Detect which cell encompasses the target text, then output its (X, Y) center coordinate. 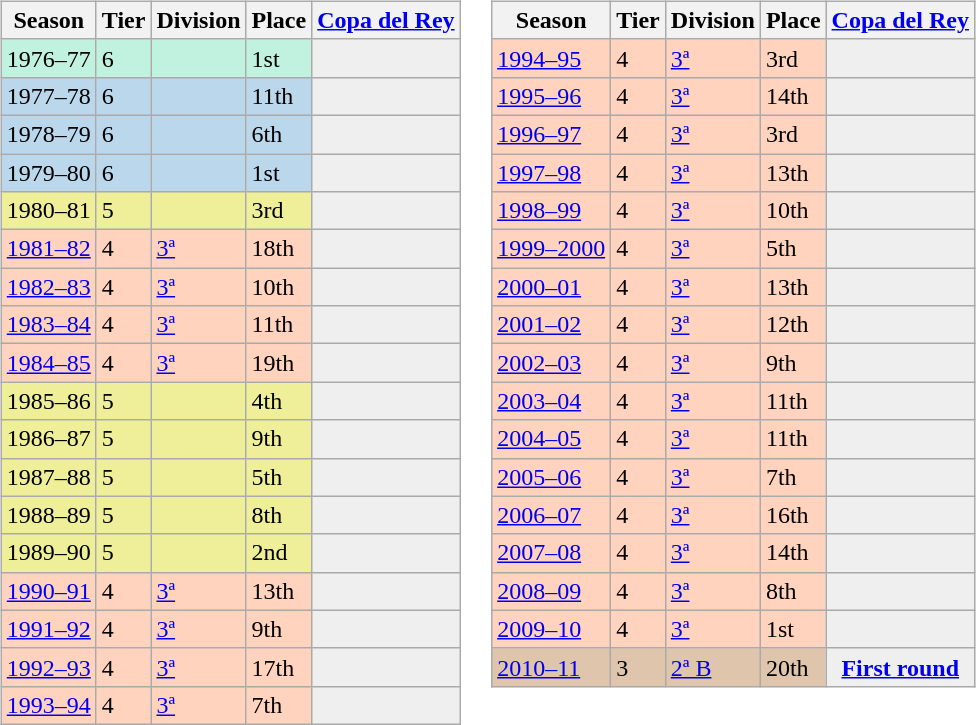
1978–79 (48, 134)
2005–06 (552, 477)
3 (638, 667)
2002–03 (552, 363)
6th (279, 134)
1984–85 (48, 363)
2006–07 (552, 515)
2003–04 (552, 401)
2010–11 (552, 667)
2001–02 (552, 325)
1976–77 (48, 58)
1992–93 (48, 667)
1988–89 (48, 515)
1995–96 (552, 96)
1981–82 (48, 249)
1996–97 (552, 134)
2007–08 (552, 553)
4th (279, 401)
1991–92 (48, 629)
17th (279, 667)
1985–86 (48, 401)
First round (900, 667)
20th (793, 667)
2ª B (712, 667)
2004–05 (552, 439)
1997–98 (552, 173)
1999–2000 (552, 249)
16th (793, 515)
18th (279, 249)
1986–87 (48, 439)
1983–84 (48, 325)
12th (793, 325)
1980–81 (48, 211)
1993–94 (48, 705)
1998–99 (552, 211)
1979–80 (48, 173)
1987–88 (48, 477)
1994–95 (552, 58)
2009–10 (552, 629)
1990–91 (48, 591)
2000–01 (552, 287)
1977–78 (48, 96)
1982–83 (48, 287)
19th (279, 363)
2nd (279, 553)
2008–09 (552, 591)
1989–90 (48, 553)
